Scan for the cell matching the given text and deliver its (X, Y) coordinate at center. 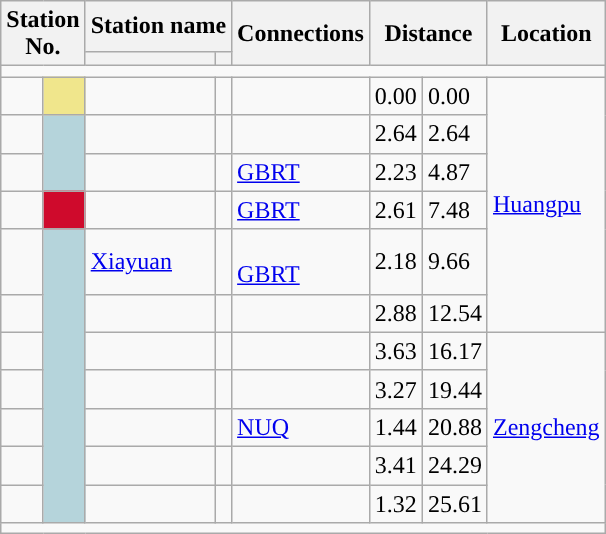
StationNo. (43, 34)
16.17 (454, 351)
NUQ (301, 427)
2.61 (396, 210)
1.32 (396, 503)
Huangpu (546, 204)
1.44 (396, 427)
2.23 (396, 172)
20.88 (454, 427)
Distance (428, 34)
Zengcheng (546, 427)
Xiayuan (150, 262)
25.61 (454, 503)
Station name (158, 26)
4.87 (454, 172)
Location (546, 34)
7.48 (454, 210)
9.66 (454, 262)
12.54 (454, 313)
Connections (301, 34)
24.29 (454, 465)
3.63 (396, 351)
19.44 (454, 389)
3.41 (396, 465)
3.27 (396, 389)
2.18 (396, 262)
2.88 (396, 313)
